Locate the cell with the specified text and output its (x, y) center coordinate. 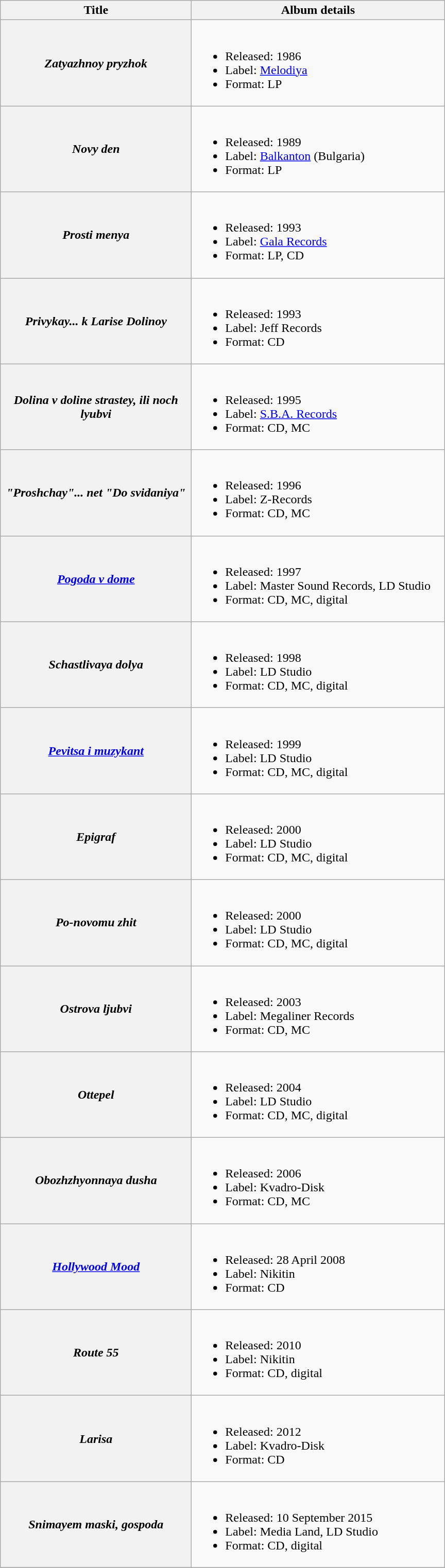
Released: 2003Label: Megaliner RecordsFormat: CD, MC (318, 1009)
Novy den (96, 149)
Released: 28 April 2008Label: NikitinFormat: CD (318, 1267)
Released: 1993Label: Gala RecordsFormat: LP, CD (318, 235)
Snimayem maski, gospoda (96, 1524)
Schastlivaya dolya (96, 665)
Released: 1993Label: Jeff RecordsFormat: CD (318, 321)
Released: 1986Label: MelodiyaFormat: LP (318, 63)
Released: 1995Label: S.B.A. RecordsFormat: CD, MC (318, 407)
Released: 1997Label: Master Sound Records, LD StudioFormat: CD, MC, digital (318, 578)
Po-novomu zhit (96, 922)
Pevitsa i muzykant (96, 750)
Released: 2004Label: LD StudioFormat: CD, MC, digital (318, 1095)
Released: 2010Label: NikitinFormat: CD, digital (318, 1352)
Released: 1998Label: LD StudioFormat: CD, MC, digital (318, 665)
Route 55 (96, 1352)
Zatyazhnoy pryzhok (96, 63)
Pogoda v dome (96, 578)
Ostrova ljubvi (96, 1009)
Obozhzhyonnaya dusha (96, 1181)
Released: 1989Label: Balkanton (Bulgaria)Format: LP (318, 149)
Released: 1996Label: Z-RecordsFormat: CD, MC (318, 493)
Dolina v doline strastey, ili noch lyubvi (96, 407)
Released: 10 September 2015Label: Media Land, LD StudioFormat: CD, digital (318, 1524)
"Proshchay"... net "Do svidaniya" (96, 493)
Privykay... k Larise Dolinoy (96, 321)
Title (96, 10)
Larisa (96, 1439)
Hollywood Mood (96, 1267)
Ottepel (96, 1095)
Released: 1999Label: LD StudioFormat: CD, MC, digital (318, 750)
Prosti menya (96, 235)
Released: 2006Label: Kvadro-DiskFormat: CD, MC (318, 1181)
Released: 2012Label: Kvadro-DiskFormat: CD (318, 1439)
Album details (318, 10)
Epigraf (96, 837)
